Search for the cell housing the specified text and yield its [X, Y] center coordinate. 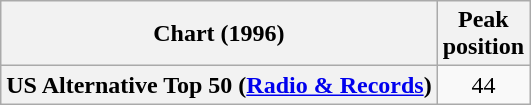
Peakposition [483, 34]
US Alternative Top 50 (Radio & Records) [219, 85]
Chart (1996) [219, 34]
44 [483, 85]
